Find where the given text appears and provide that cell's center as [x, y] coordinate. 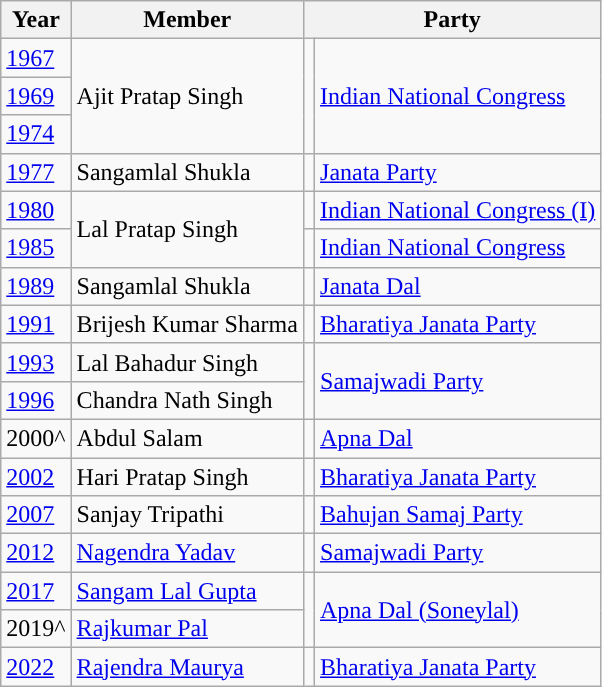
2007 [36, 515]
2012 [36, 553]
Rajkumar Pal [187, 629]
2022 [36, 667]
1977 [36, 172]
Hari Pratap Singh [187, 477]
Abdul Salam [187, 438]
1967 [36, 58]
Party [452, 20]
Brijesh Kumar Sharma [187, 324]
Chandra Nath Singh [187, 400]
Ajit Pratap Singh [187, 96]
Rajendra Maurya [187, 667]
Sangam Lal Gupta [187, 591]
Apna Dal [458, 438]
Lal Pratap Singh [187, 229]
1974 [36, 134]
1996 [36, 400]
1985 [36, 248]
Nagendra Yadav [187, 553]
1969 [36, 96]
2019^ [36, 629]
1993 [36, 362]
Janata Party [458, 172]
Janata Dal [458, 286]
2017 [36, 591]
Indian National Congress (I) [458, 210]
1989 [36, 286]
Year [36, 20]
2002 [36, 477]
Lal Bahadur Singh [187, 362]
Bahujan Samaj Party [458, 515]
2000^ [36, 438]
Member [187, 20]
1991 [36, 324]
Apna Dal (Soneylal) [458, 610]
Sanjay Tripathi [187, 515]
1980 [36, 210]
